Identify which cell holds the provided text, then report its [X, Y] central coordinate. 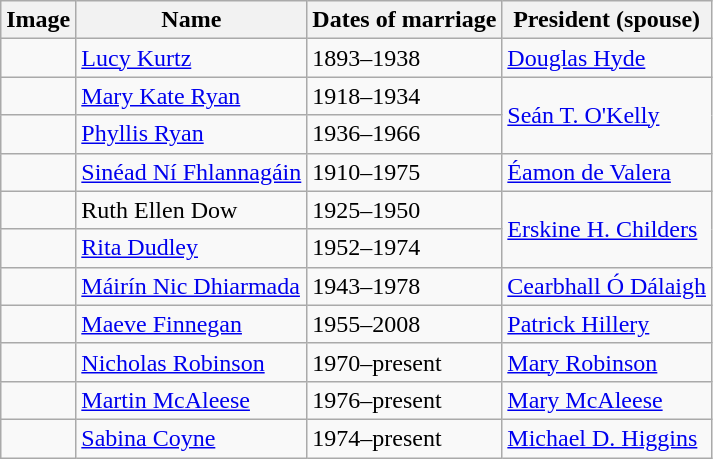
Sabina Coyne [192, 438]
Maeve Finnegan [192, 324]
1910–1975 [404, 172]
Lucy Kurtz [192, 58]
1970–present [404, 362]
1918–1934 [404, 96]
Michael D. Higgins [607, 438]
Sinéad Ní Fhlannagáin [192, 172]
Máirín Nic Dhiarmada [192, 286]
Dates of marriage [404, 20]
Mary McAleese [607, 400]
Mary Kate Ryan [192, 96]
1893–1938 [404, 58]
1952–1974 [404, 248]
President (spouse) [607, 20]
1936–1966 [404, 134]
Phyllis Ryan [192, 134]
1976–present [404, 400]
Name [192, 20]
1955–2008 [404, 324]
Éamon de Valera [607, 172]
Image [38, 20]
Erskine H. Childers [607, 229]
Patrick Hillery [607, 324]
Martin McAleese [192, 400]
Douglas Hyde [607, 58]
1925–1950 [404, 210]
1974–present [404, 438]
Cearbhall Ó Dálaigh [607, 286]
Seán T. O'Kelly [607, 115]
Rita Dudley [192, 248]
1943–1978 [404, 286]
Mary Robinson [607, 362]
Ruth Ellen Dow [192, 210]
Nicholas Robinson [192, 362]
